For the text-containing cell, return its midpoint in (x, y) coordinate format. 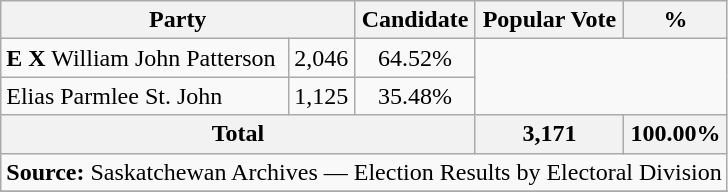
E X William John Patterson (144, 58)
1,125 (322, 96)
Source: Saskatchewan Archives — Election Results by Electoral Division (364, 172)
% (676, 20)
64.52% (416, 58)
Elias Parmlee St. John (144, 96)
Popular Vote (549, 20)
35.48% (416, 96)
100.00% (676, 134)
3,171 (549, 134)
Candidate (416, 20)
Party (178, 20)
Total (238, 134)
2,046 (322, 58)
